Determine the (X, Y) coordinate at the center of the cell enclosing the given text.  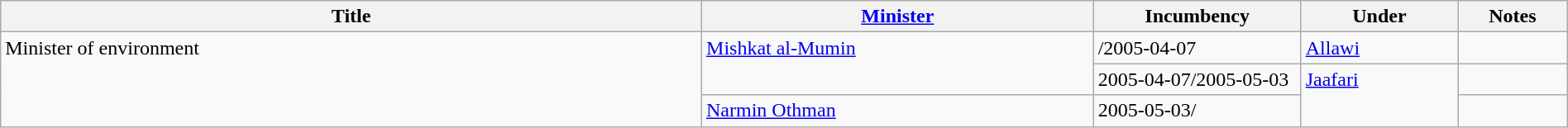
Mishkat al-Mumin (898, 64)
Jaafari (1379, 95)
Minister of environment (351, 79)
Title (351, 17)
Narmin Othman (898, 111)
2005-05-03/ (1198, 111)
Allawi (1379, 48)
Under (1379, 17)
Notes (1513, 17)
Minister (898, 17)
Incumbency (1198, 17)
/2005-04-07 (1198, 48)
2005-04-07/2005-05-03 (1198, 79)
